Pinpoint the cell where the given text exists, returning its (x, y) midpoint coordinate. 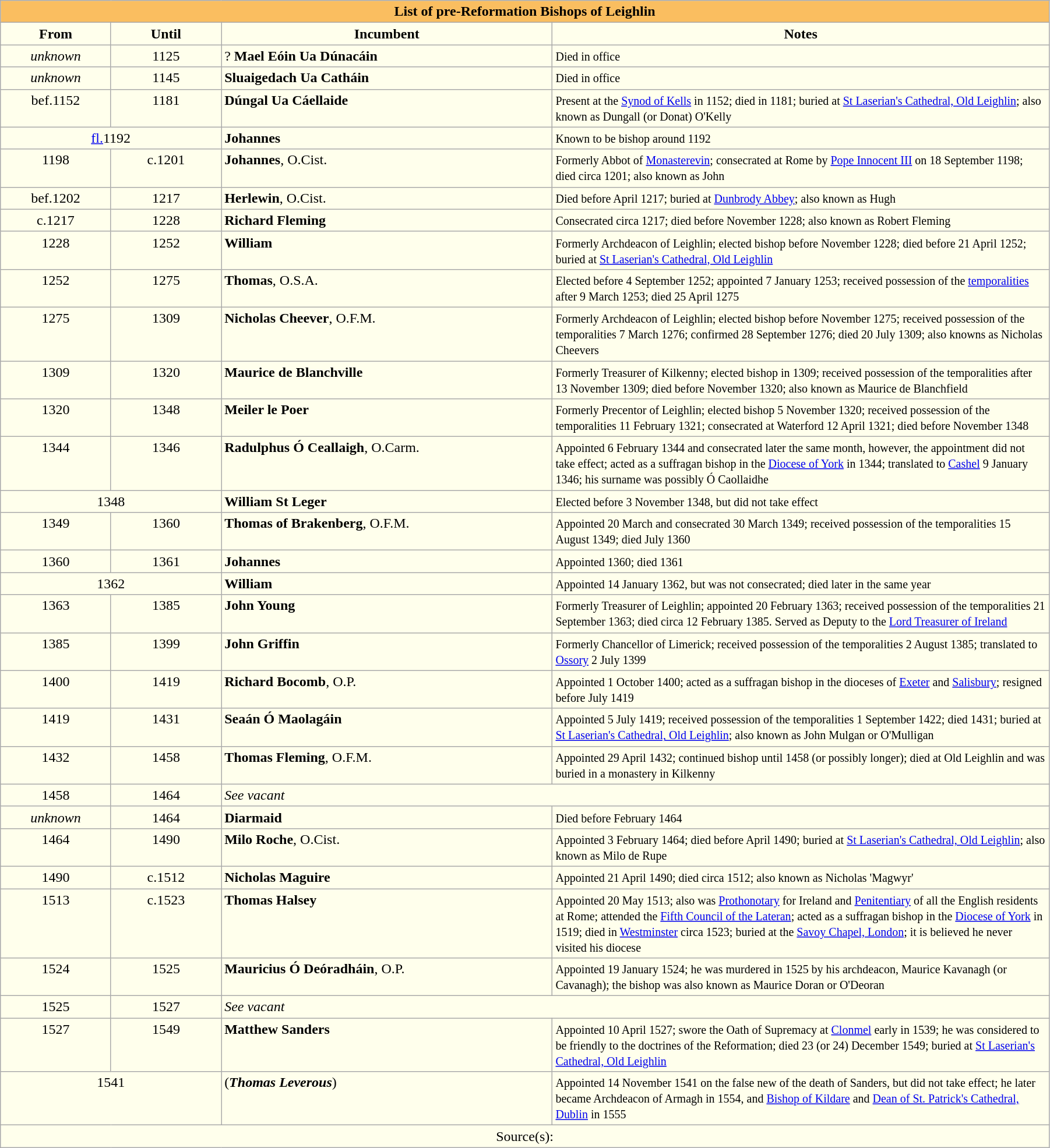
Elected before 4 September 1252; appointed 7 January 1253; received possession of the temporalities after 9 March 1253; died 25 April 1275 (801, 288)
Source(s): (525, 1136)
Mauricius Ó Deóradháin, O.P. (387, 977)
List of pre-Reformation Bishops of Leighlin (525, 12)
Thomas of Brakenberg, O.F.M. (387, 531)
1145 (165, 78)
Radulphus Ó Ceallaigh, O.Carm. (387, 464)
Appointed 1360; died 1361 (801, 561)
bef.1202 (56, 198)
1400 (56, 690)
1363 (56, 614)
c.1523 (165, 924)
1549 (165, 1045)
1198 (56, 168)
Died before April 1217; buried at Dunbrody Abbey; also known as Hugh (801, 198)
Appointed 20 March and consecrated 30 March 1349; received possession of the temporalities 15 August 1349; died July 1360 (801, 531)
John Young (387, 614)
Known to be bishop around 1192 (801, 138)
From (56, 34)
Appointed 1 October 1400; acted as a suffragan bishop in the dioceses of Exeter and Salisbury; resigned before July 1419 (801, 690)
Thomas Halsey (387, 924)
(Thomas Leverous) (387, 1098)
1524 (56, 977)
1362 (111, 584)
Milo Roche, O.Cist. (387, 847)
William St Leger (387, 501)
? Mael Eóin Ua Dúnacáin (387, 56)
Formerly Archdeacon of Leighlin; elected bishop before November 1228; died before 21 April 1252; buried at St Laserian's Cathedral, Old Leighlin (801, 250)
Diarmaid (387, 817)
Johannes, O.Cist. (387, 168)
1125 (165, 56)
Thomas Fleming, O.F.M. (387, 765)
1541 (111, 1098)
1346 (165, 464)
Meiler le Poer (387, 418)
Until (165, 34)
1349 (56, 531)
Present at the Synod of Kells in 1152; died in 1181; buried at St Laserian's Cathedral, Old Leighlin; also known as Dungall (or Donat) O'Kelly (801, 108)
Appointed 21 April 1490; died circa 1512; also known as Nicholas 'Magwyr' (801, 877)
1513 (56, 924)
1399 (165, 651)
Appointed 3 February 1464; died before April 1490; buried at St Laserian's Cathedral, Old Leighlin; also known as Milo de Rupe (801, 847)
1181 (165, 108)
Nicholas Cheever, O.F.M. (387, 334)
1217 (165, 198)
1431 (165, 727)
Died before February 1464 (801, 817)
Formerly Abbot of Monasterevin; consecrated at Rome by Pope Innocent III on 18 September 1198; died circa 1201; also known as John (801, 168)
Notes (801, 34)
Herlewin, O.Cist. (387, 198)
1432 (56, 765)
Appointed 29 April 1432; continued bishop until 1458 (or possibly longer); died at Old Leighlin and was buried in a monastery in Kilkenny (801, 765)
bef.1152 (56, 108)
Nicholas Maguire (387, 877)
Appointed 14 January 1362, but was not consecrated; died later in the same year (801, 584)
fl.1192 (111, 138)
Dúngal Ua Cáellaide (387, 108)
Maurice de Blanchville (387, 380)
c.1512 (165, 877)
Richard Bocomb, O.P. (387, 690)
c.1201 (165, 168)
Thomas, O.S.A. (387, 288)
c.1217 (56, 220)
1361 (165, 561)
Formerly Chancellor of Limerick; received possession of the temporalities 2 August 1385; translated to Ossory 2 July 1399 (801, 651)
Incumbent (387, 34)
Richard Fleming (387, 220)
Consecrated circa 1217; died before November 1228; also known as Robert Fleming (801, 220)
1344 (56, 464)
Elected before 3 November 1348, but did not take effect (801, 501)
Sluaigedach Ua Catháin (387, 78)
John Griffin (387, 651)
Seaán Ó Maolagáin (387, 727)
Matthew Sanders (387, 1045)
